For the text-containing cell, return its midpoint in (x, y) coordinate format. 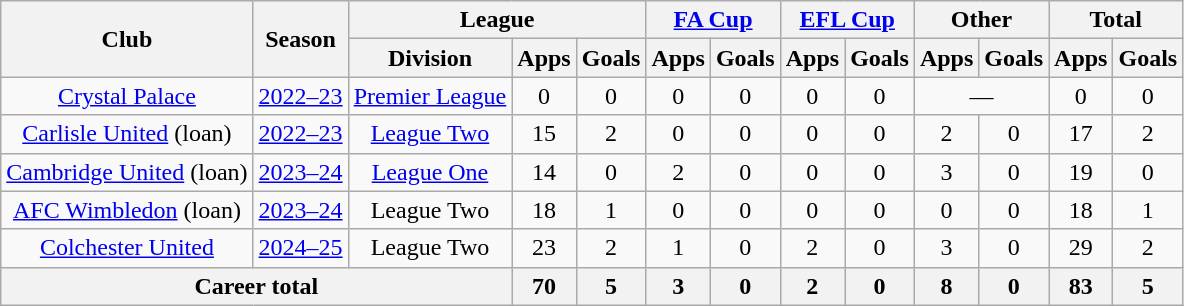
19 (1081, 172)
Season (300, 39)
Premier League (430, 96)
Cambridge United (loan) (127, 172)
FA Cup (713, 20)
League One (430, 172)
2024–25 (300, 248)
14 (544, 172)
— (981, 96)
EFL Cup (847, 20)
29 (1081, 248)
23 (544, 248)
Carlisle United (loan) (127, 134)
Total (1116, 20)
17 (1081, 134)
8 (946, 286)
Division (430, 58)
Club (127, 39)
Other (981, 20)
83 (1081, 286)
AFC Wimbledon (loan) (127, 210)
Crystal Palace (127, 96)
70 (544, 286)
Colchester United (127, 248)
League (497, 20)
15 (544, 134)
Career total (256, 286)
